Return (X, Y) of the center of cell containing provided text 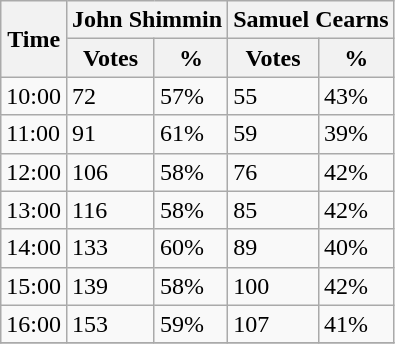
11:00 (34, 134)
41% (356, 324)
89 (274, 248)
59 (274, 134)
133 (110, 248)
Samuel Cearns (311, 20)
139 (110, 286)
59% (190, 324)
57% (190, 96)
16:00 (34, 324)
91 (110, 134)
61% (190, 134)
106 (110, 172)
10:00 (34, 96)
13:00 (34, 210)
72 (110, 96)
John Shimmin (146, 20)
76 (274, 172)
85 (274, 210)
107 (274, 324)
100 (274, 286)
15:00 (34, 286)
153 (110, 324)
Time (34, 39)
116 (110, 210)
14:00 (34, 248)
43% (356, 96)
55 (274, 96)
40% (356, 248)
39% (356, 134)
60% (190, 248)
12:00 (34, 172)
